For the text-containing cell, return its midpoint in [X, Y] coordinate format. 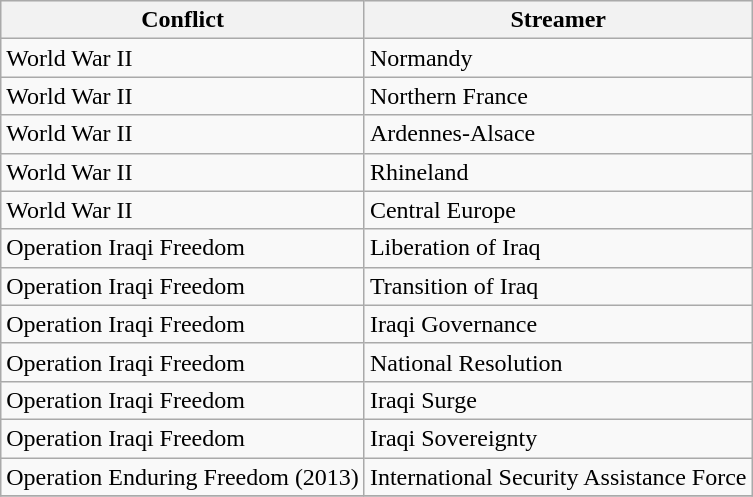
Iraqi Surge [558, 400]
International Security Assistance Force [558, 477]
Northern France [558, 96]
Rhineland [558, 172]
Transition of Iraq [558, 286]
Operation Enduring Freedom (2013) [183, 477]
National Resolution [558, 362]
Iraqi Sovereignty [558, 438]
Streamer [558, 20]
Liberation of Iraq [558, 248]
Normandy [558, 58]
Conflict [183, 20]
Iraqi Governance [558, 324]
Central Europe [558, 210]
Ardennes-Alsace [558, 134]
